Find where the given text appears and provide that cell's center as (X, Y) coordinate. 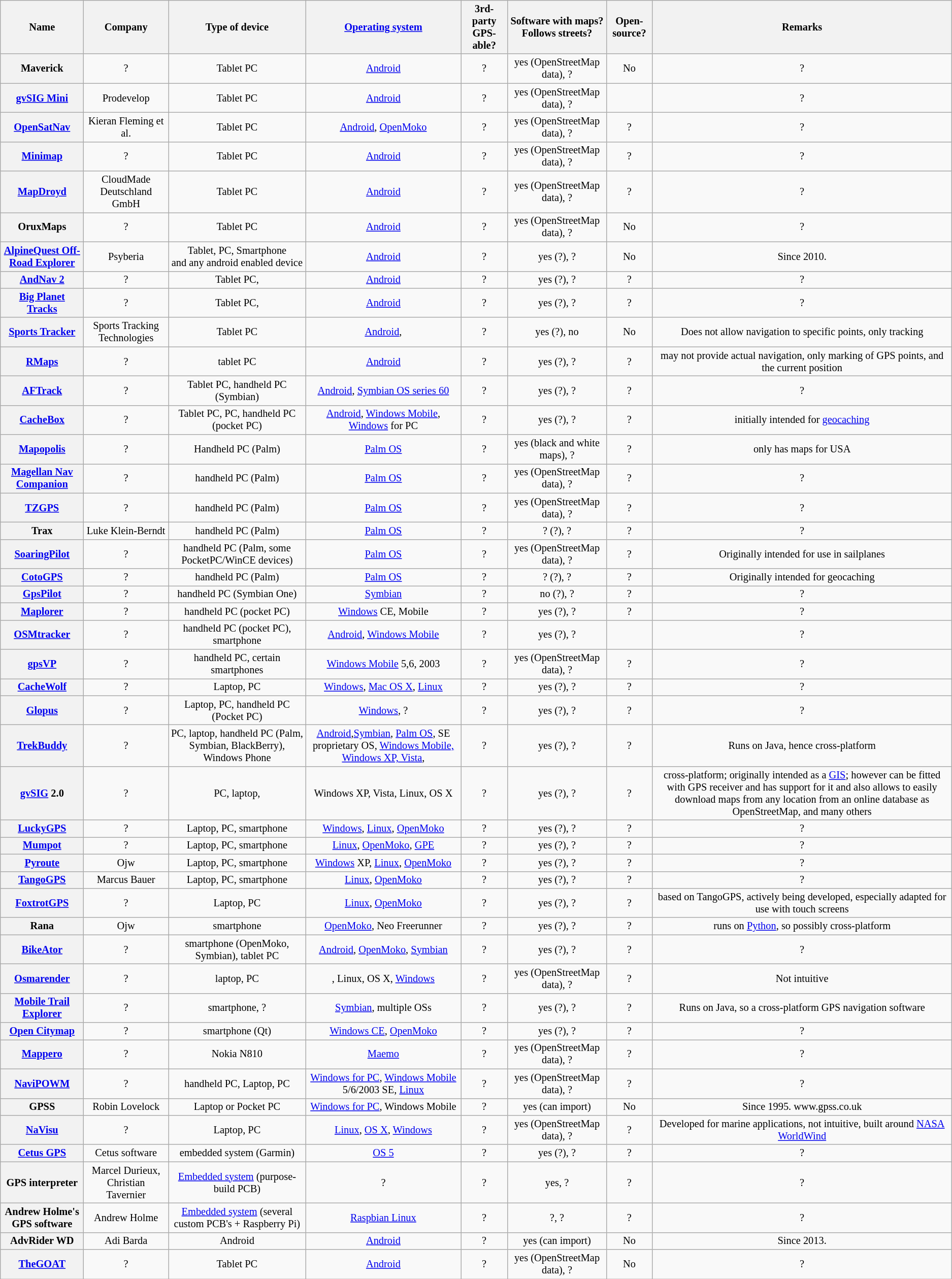
runs on Python, so possibly cross-platform (802, 926)
Since 2013. (802, 1241)
Windows CE, Mobile (383, 611)
Andrew Holme's GPS software (42, 1218)
handheld PC (pocket PC), smartphone (238, 635)
gpsVP (42, 664)
OSMtracker (42, 635)
Type of device (238, 27)
OpenSatNav (42, 127)
smartphone (Qt) (238, 1031)
Windows CE, OpenMoko (383, 1031)
Operating system (383, 27)
TrekBuddy (42, 745)
Symbian (383, 594)
Osmarender (42, 978)
Software with maps? Follows streets? (557, 27)
Embedded system (purpose-build PCB) (238, 1183)
Name (42, 27)
Since 2010. (802, 256)
Android,Symbian, Palm OS, SE proprietary OS, Windows Mobile, Windows XP, Vista, (383, 745)
smartphone (238, 926)
may not provide actual navigation, only marking of GPS points, and the current position (802, 362)
GPSS (42, 1107)
Windows, Mac OS X, Linux (383, 687)
AlpineQuest Off-Road Explorer (42, 256)
CotoGPS (42, 577)
AdvRider WD (42, 1241)
Magellan Nav Companion (42, 478)
Trax (42, 531)
, Linux, OS X, Windows (383, 978)
Windows for PC, Windows Mobile (383, 1107)
Developed for marine applications, not intuitive, built around NASA WorldWind (802, 1130)
Linux, OpenMoko, GPE (383, 845)
laptop, PC (238, 978)
tablet PC (238, 362)
Android, (383, 332)
Andrew Holme (126, 1218)
Sports Tracking Technologies (126, 332)
Adi Barda (126, 1241)
smartphone (OpenMoko, Symbian), tablet PC (238, 949)
Big Planet Tracks (42, 303)
handheld PC, Laptop, PC (238, 1084)
AndNav 2 (42, 280)
FoxtrotGPS (42, 903)
Mappero (42, 1054)
GpsPilot (42, 594)
embedded system (Garmin) (238, 1153)
Marcel Durieux, Christian Tavernier (126, 1183)
yes (?), no (557, 332)
CloudMade Deutschland GmbH (126, 192)
Mapopolis (42, 449)
handheld PC (Palm, some PocketPC/WinCE devices) (238, 554)
yes, ? (557, 1183)
Android, Windows Mobile (383, 635)
LuckyGPS (42, 829)
CacheWolf (42, 687)
Since 1995. www.gpss.co.uk (802, 1107)
Pyroute (42, 863)
?, ? (557, 1218)
Nokia N810 (238, 1054)
Tablet PC, PC, handheld PC (pocket PC) (238, 420)
Tablet PC, handheld PC (Symbian) (238, 390)
Android, OpenMoko (383, 127)
Open Citymap (42, 1031)
Rana (42, 926)
Maverick (42, 69)
Runs on Java, hence cross-platform (802, 745)
Cetus GPS (42, 1153)
Android, OpenMoko, Symbian (383, 949)
no (?), ? (557, 594)
initially intended for geocaching (802, 420)
Does not allow navigation to specific points, only tracking (802, 332)
Prodevelop (126, 98)
BikeAtor (42, 949)
Luke Klein-Berndt (126, 531)
SoaringPilot (42, 554)
Originally intended for geocaching (802, 577)
AFTrack (42, 390)
OruxMaps (42, 227)
smartphone, ? (238, 1008)
OpenMoko, Neo Freerunner (383, 926)
Tablet, PC, Smartphoneand any android enabled device (238, 256)
based on TangoGPS, actively being developed, especially adapted for use with touch screens (802, 903)
Symbian, multiple OSs (383, 1008)
Runs on Java, so a cross-platform GPS navigation software (802, 1008)
Windows Mobile 5,6, 2003 (383, 664)
RMaps (42, 362)
TheGOAT (42, 1264)
handheld PC, certain smartphones (238, 664)
Raspbian Linux (383, 1218)
NaviPOWM (42, 1084)
Laptop, PC, handheld PC (Pocket PC) (238, 710)
Windows, Linux, OpenMoko (383, 829)
Robin Lovelock (126, 1107)
Company (126, 27)
Originally intended for use in sailplanes (802, 554)
NaVisu (42, 1130)
Psyberia (126, 256)
Kieran Fleming et al. (126, 127)
Linux, OS X, Windows (383, 1130)
OS 5 (383, 1153)
Laptop or Pocket PC (238, 1107)
Windows XP, Linux, OpenMoko (383, 863)
PC, laptop, (238, 793)
TangoGPS (42, 880)
Glopus (42, 710)
Handheld PC (Palm) (238, 449)
Windows, ? (383, 710)
Not intuitive (802, 978)
Windows XP, Vista, Linux, OS X (383, 793)
CacheBox (42, 420)
gvSIG Mini (42, 98)
Mobile Trail Explorer (42, 1008)
Minimap (42, 156)
Marcus Bauer (126, 880)
TZGPS (42, 508)
Cetus software (126, 1153)
Windows for PC, Windows Mobile 5/6/2003 SE, Linux (383, 1084)
Remarks (802, 27)
3rd-party GPS-able? (484, 27)
MapDroyd (42, 192)
gvSIG 2.0 (42, 793)
Maplorer (42, 611)
Sports Tracker (42, 332)
PC, laptop, handheld PC (Palm, Symbian, BlackBerry), Windows Phone (238, 745)
handheld PC (Symbian One) (238, 594)
GPS interpreter (42, 1183)
Maemo (383, 1054)
Android, Symbian OS series 60 (383, 390)
Android, Windows Mobile, Windows for PC (383, 420)
only has maps for USA (802, 449)
Embedded system (several custom PCB's + Raspberry Pi) (238, 1218)
handheld PC (pocket PC) (238, 611)
Open-source? (629, 27)
yes (black and white maps), ? (557, 449)
Mumpot (42, 845)
